Identify which cell holds the provided text, then report its [x, y] central coordinate. 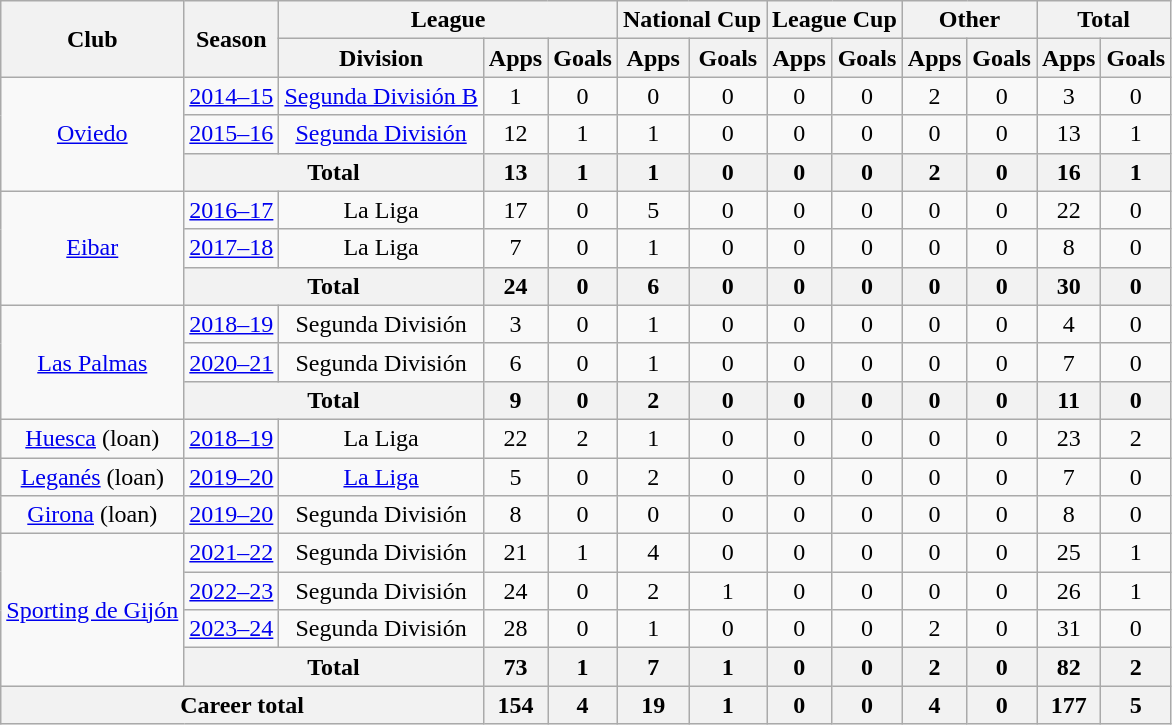
Division [381, 58]
2016–17 [232, 210]
2020–21 [232, 362]
2017–18 [232, 248]
28 [515, 629]
Club [92, 39]
2014–15 [232, 96]
Girona (loan) [92, 515]
Leganés (loan) [92, 477]
31 [1068, 629]
League Cup [835, 20]
73 [515, 667]
Season [232, 39]
Huesca (loan) [92, 438]
21 [515, 553]
2021–22 [232, 553]
Segunda División B [381, 96]
23 [1068, 438]
30 [1068, 286]
National Cup [692, 20]
Oviedo [92, 134]
League [448, 20]
9 [515, 400]
19 [653, 705]
Career total [242, 705]
82 [1068, 667]
12 [515, 134]
Other [969, 20]
Eibar [92, 248]
16 [1068, 172]
2022–23 [232, 591]
2023–24 [232, 629]
2015–16 [232, 134]
154 [515, 705]
26 [1068, 591]
177 [1068, 705]
17 [515, 210]
Las Palmas [92, 362]
25 [1068, 553]
Sporting de Gijón [92, 610]
11 [1068, 400]
